Determine the (X, Y) coordinate at the center of the cell enclosing the given text.  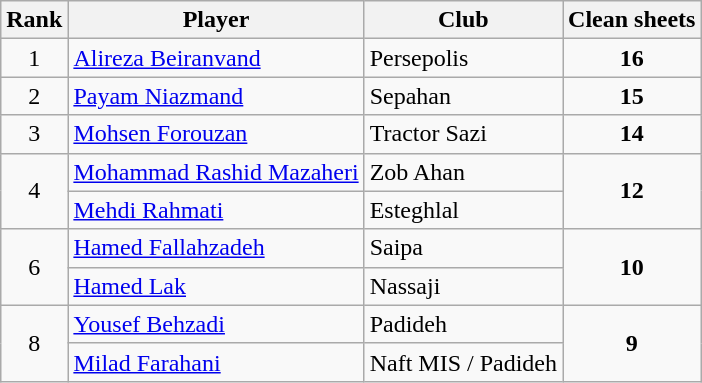
Naft MIS / Padideh (463, 362)
Player (216, 20)
Sepahan (463, 96)
Clean sheets (632, 20)
4 (34, 191)
Yousef Behzadi (216, 324)
Payam Niazmand (216, 96)
Club (463, 20)
Saipa (463, 248)
1 (34, 58)
Alireza Beiranvand (216, 58)
Nassaji (463, 286)
Hamed Fallahzadeh (216, 248)
Mohammad Rashid Mazaheri (216, 172)
10 (632, 267)
8 (34, 343)
Milad Farahani (216, 362)
9 (632, 343)
Zob Ahan (463, 172)
3 (34, 134)
6 (34, 267)
15 (632, 96)
14 (632, 134)
Hamed Lak (216, 286)
Padideh (463, 324)
Mehdi Rahmati (216, 210)
Persepolis (463, 58)
Mohsen Forouzan (216, 134)
16 (632, 58)
2 (34, 96)
Rank (34, 20)
Esteghlal (463, 210)
12 (632, 191)
Tractor Sazi (463, 134)
